From the cell containing the given text, extract its center point as (x, y) coordinate. 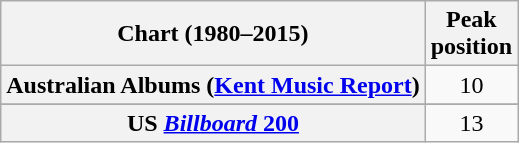
13 (471, 123)
Australian Albums (Kent Music Report) (213, 85)
Chart (1980–2015) (213, 34)
US Billboard 200 (213, 123)
10 (471, 85)
Peakposition (471, 34)
